Determine the (X, Y) coordinate at the center of the cell enclosing the given text.  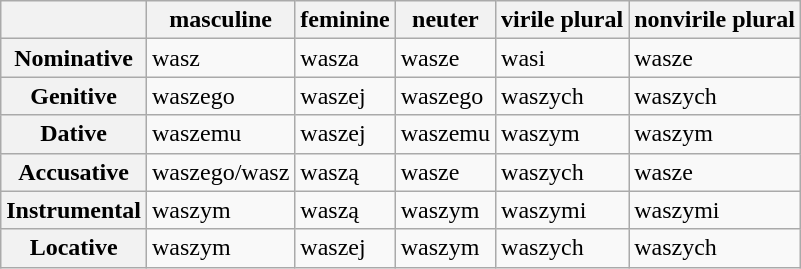
wasi (562, 58)
Genitive (74, 96)
feminine (345, 20)
nonvirile plural (715, 20)
wasza (345, 58)
waszego/wasz (220, 172)
Locative (74, 248)
virile plural (562, 20)
Dative (74, 134)
masculine (220, 20)
neuter (445, 20)
Instrumental (74, 210)
Nominative (74, 58)
Accusative (74, 172)
wasz (220, 58)
